Locate the cell with the specified text and output its [X, Y] center coordinate. 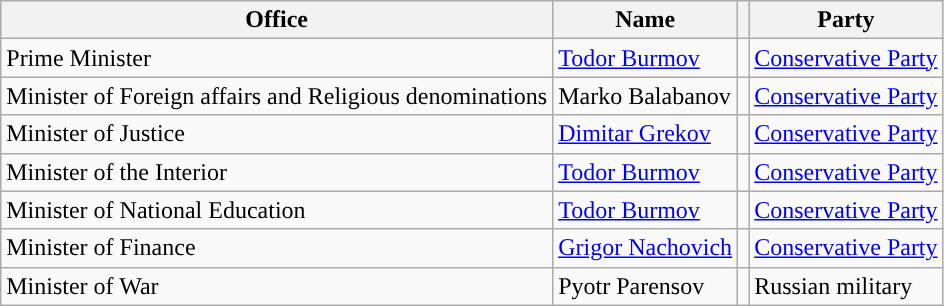
Prime Minister [277, 58]
Minister of Foreign affairs and Religious denominations [277, 96]
Marko Balabanov [646, 96]
Party [846, 20]
Pyotr Parensov [646, 286]
Office [277, 20]
Minister of National Education [277, 210]
Dimitar Grekov [646, 134]
Name [646, 20]
Russian military [846, 286]
Minister of Finance [277, 248]
Minister of the Interior [277, 172]
Grigor Nachovich [646, 248]
Minister of War [277, 286]
Minister of Justice [277, 134]
